Determine the (X, Y) coordinate at the center of the cell enclosing the given text.  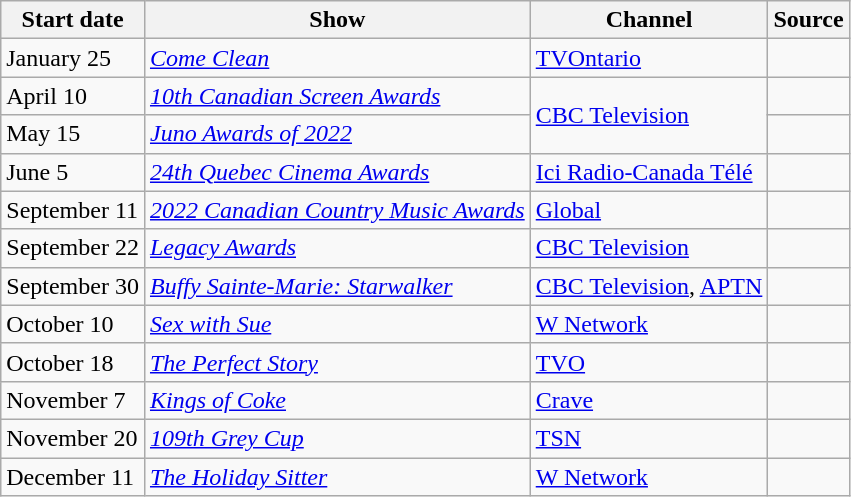
June 5 (73, 172)
October 18 (73, 362)
September 30 (73, 286)
Global (649, 210)
Source (808, 20)
2022 Canadian Country Music Awards (337, 210)
109th Grey Cup (337, 438)
September 11 (73, 210)
May 15 (73, 134)
TVO (649, 362)
The Perfect Story (337, 362)
January 25 (73, 58)
Show (337, 20)
Legacy Awards (337, 248)
Crave (649, 400)
November 7 (73, 400)
October 10 (73, 324)
TVOntario (649, 58)
CBC Television, APTN (649, 286)
April 10 (73, 96)
The Holiday Sitter (337, 477)
Channel (649, 20)
TSN (649, 438)
September 22 (73, 248)
Kings of Coke (337, 400)
November 20 (73, 438)
24th Quebec Cinema Awards (337, 172)
Juno Awards of 2022 (337, 134)
December 11 (73, 477)
Come Clean (337, 58)
Sex with Sue (337, 324)
Buffy Sainte-Marie: Starwalker (337, 286)
Start date (73, 20)
Ici Radio-Canada Télé (649, 172)
10th Canadian Screen Awards (337, 96)
